From the cell containing the given text, extract its center point as (x, y) coordinate. 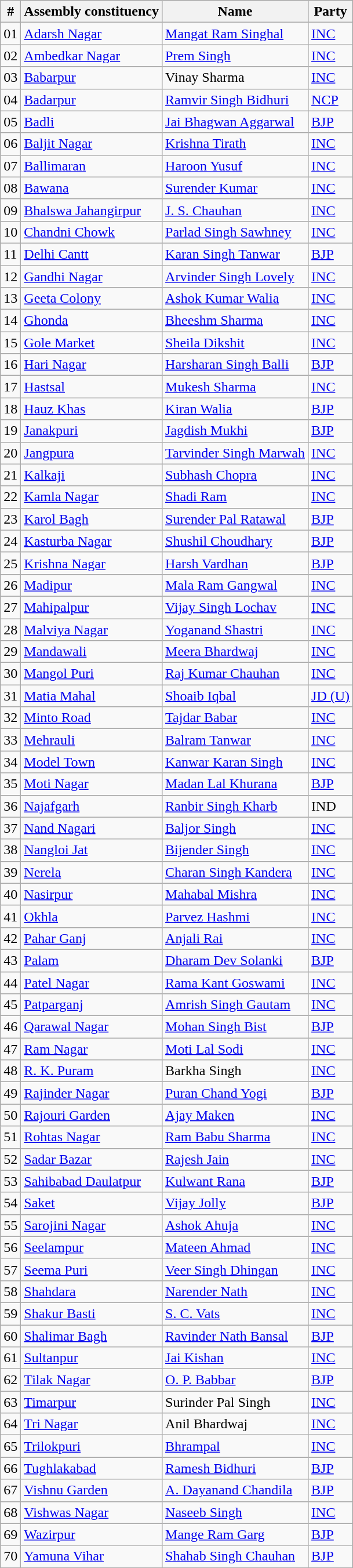
11 (10, 254)
Mala Ram Gangwal (235, 585)
38 (10, 850)
Matia Mahal (92, 696)
Baljor Singh (235, 828)
29 (10, 652)
48 (10, 1071)
Meera Bhardwaj (235, 652)
Subhash Chopra (235, 475)
21 (10, 475)
52 (10, 1159)
Name (235, 12)
Timarpur (92, 1402)
Rajinder Nagar (92, 1093)
03 (10, 78)
Bijender Singh (235, 850)
47 (10, 1049)
Bawana (92, 188)
O. P. Babbar (235, 1380)
Nerela (92, 872)
Raj Kumar Chauhan (235, 674)
37 (10, 828)
Ashok Kumar Walia (235, 299)
Palam (92, 960)
33 (10, 740)
Nand Nagari (92, 828)
Rama Kant Goswami (235, 983)
Rajouri Garden (92, 1115)
Balram Tanwar (235, 740)
24 (10, 541)
Badli (92, 122)
S. C. Vats (235, 1313)
50 (10, 1115)
22 (10, 497)
Model Town (92, 762)
Harsharan Singh Balli (235, 365)
Mukesh Sharma (235, 387)
05 (10, 122)
59 (10, 1313)
Kasturba Nagar (92, 541)
Sahibabad Daulatpur (92, 1181)
# (10, 12)
Tri Nagar (92, 1424)
14 (10, 321)
Mange Ram Garg (235, 1534)
13 (10, 299)
Sultanpur (92, 1358)
Minto Road (92, 718)
Babarpur (92, 78)
Ballimaran (92, 166)
17 (10, 387)
49 (10, 1093)
15 (10, 343)
Krishna Nagar (92, 563)
35 (10, 784)
67 (10, 1490)
61 (10, 1358)
43 (10, 960)
Yamuna Vihar (92, 1556)
Sadar Bazar (92, 1159)
Adarsh Nagar (92, 34)
Yoganand Shastri (235, 629)
Qarawal Nagar (92, 1027)
Badarpur (92, 100)
32 (10, 718)
65 (10, 1446)
Ghonda (92, 321)
Karol Bagh (92, 519)
25 (10, 563)
Wazirpur (92, 1534)
Najafgarh (92, 806)
Shahab Singh Chauhan (235, 1556)
Ram Nagar (92, 1049)
Vinay Sharma (235, 78)
Bhrampal (235, 1446)
Mateen Ahmad (235, 1247)
31 (10, 696)
Bheeshm Sharma (235, 321)
Puran Chand Yogi (235, 1093)
Nasirpur (92, 894)
68 (10, 1512)
Surinder Pal Singh (235, 1402)
Tilak Nagar (92, 1380)
Ravinder Nath Bansal (235, 1335)
08 (10, 188)
Gole Market (92, 343)
Ram Babu Sharma (235, 1137)
Vijay Jolly (235, 1203)
Mangol Puri (92, 674)
18 (10, 409)
Bhalswa Jahangirpur (92, 210)
Trilokpuri (92, 1446)
Dharam Dev Solanki (235, 960)
56 (10, 1247)
Amrish Singh Gautam (235, 1005)
Shushil Choudhary (235, 541)
JD (U) (330, 696)
Mangat Ram Singhal (235, 34)
Jagdish Mukhi (235, 431)
Karan Singh Tanwar (235, 254)
Geeta Colony (92, 299)
70 (10, 1556)
39 (10, 872)
Anil Bhardwaj (235, 1424)
R. K. Puram (92, 1071)
66 (10, 1468)
Ambedkar Nagar (92, 56)
Janakpuri (92, 431)
Mohan Singh Bist (235, 1027)
06 (10, 144)
12 (10, 277)
Krishna Tirath (235, 144)
Vishwas Nagar (92, 1512)
Kulwant Rana (235, 1181)
Ajay Maken (235, 1115)
Vijay Singh Lochav (235, 607)
Saket (92, 1203)
Ramesh Bidhuri (235, 1468)
Jangpura (92, 453)
36 (10, 806)
Kamla Nagar (92, 497)
Patel Nagar (92, 983)
10 (10, 232)
Narender Nath (235, 1291)
Malviya Nagar (92, 629)
Tajdar Babar (235, 718)
Moti Nagar (92, 784)
02 (10, 56)
Tarvinder Singh Marwah (235, 453)
Seema Puri (92, 1269)
Madan Lal Khurana (235, 784)
Rohtas Nagar (92, 1137)
Seelampur (92, 1247)
62 (10, 1380)
09 (10, 210)
Arvinder Singh Lovely (235, 277)
23 (10, 519)
Hari Nagar (92, 365)
19 (10, 431)
Okhla (92, 916)
58 (10, 1291)
Hauz Khas (92, 409)
57 (10, 1269)
Shalimar Bagh (92, 1335)
69 (10, 1534)
44 (10, 983)
Parlad Singh Sawhney (235, 232)
27 (10, 607)
Haroon Yusuf (235, 166)
Vishnu Garden (92, 1490)
Prem Singh (235, 56)
Shakur Basti (92, 1313)
IND (330, 806)
Sarojini Nagar (92, 1225)
04 (10, 100)
Mehrauli (92, 740)
Shadi Ram (235, 497)
46 (10, 1027)
Party (330, 12)
Barkha Singh (235, 1071)
Charan Singh Kandera (235, 872)
45 (10, 1005)
53 (10, 1181)
55 (10, 1225)
Mahabal Mishra (235, 894)
Ashok Ahuja (235, 1225)
Jai Bhagwan Aggarwal (235, 122)
Anjali Rai (235, 938)
Surender Kumar (235, 188)
Ramvir Singh Bidhuri (235, 100)
Madipur (92, 585)
Sheila Dikshit (235, 343)
Rajesh Jain (235, 1159)
Kanwar Karan Singh (235, 762)
42 (10, 938)
60 (10, 1335)
20 (10, 453)
30 (10, 674)
Mahipalpur (92, 607)
Patparganj (92, 1005)
Harsh Vardhan (235, 563)
54 (10, 1203)
40 (10, 894)
Nangloi Jat (92, 850)
Shoaib Iqbal (235, 696)
63 (10, 1402)
Mandawali (92, 652)
34 (10, 762)
41 (10, 916)
01 (10, 34)
Ranbir Singh Kharb (235, 806)
Naseeb Singh (235, 1512)
Surender Pal Ratawal (235, 519)
07 (10, 166)
Hastsal (92, 387)
Shahdara (92, 1291)
Baljit Nagar (92, 144)
28 (10, 629)
16 (10, 365)
64 (10, 1424)
Parvez Hashmi (235, 916)
J. S. Chauhan (235, 210)
Kalkaji (92, 475)
Jai Kishan (235, 1358)
Tughlakabad (92, 1468)
Pahar Ganj (92, 938)
Chandni Chowk (92, 232)
Assembly constituency (92, 12)
51 (10, 1137)
Kiran Walia (235, 409)
Gandhi Nagar (92, 277)
Delhi Cantt (92, 254)
NCP (330, 100)
A. Dayanand Chandila (235, 1490)
Moti Lal Sodi (235, 1049)
Veer Singh Dhingan (235, 1269)
26 (10, 585)
